Search for the cell housing the specified text and yield its (x, y) center coordinate. 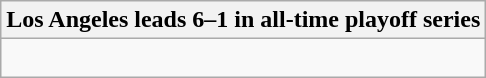
Los Angeles leads 6–1 in all-time playoff series (244, 20)
